Return (x, y) of the center of cell containing provided text 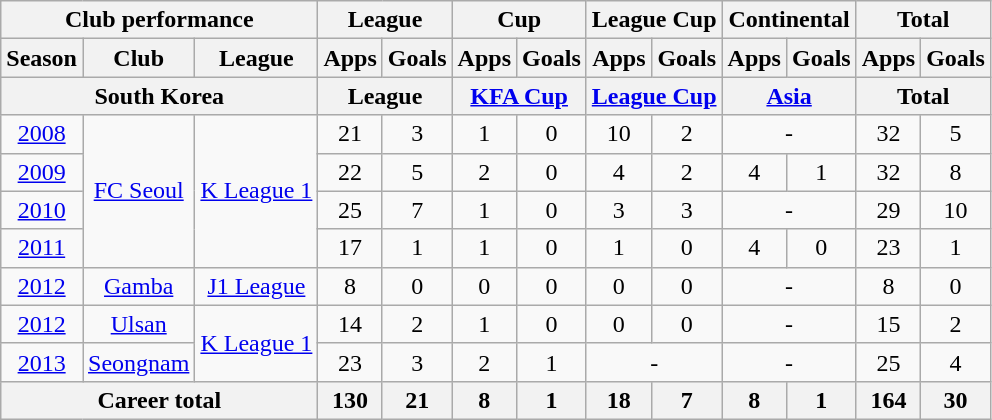
2009 (42, 172)
South Korea (160, 96)
2008 (42, 134)
130 (350, 400)
22 (350, 172)
Career total (160, 400)
Club performance (160, 20)
Club (138, 58)
14 (350, 324)
KFA Cup (519, 96)
J1 League (256, 286)
Cup (519, 20)
30 (956, 400)
2010 (42, 210)
17 (350, 248)
FC Seoul (138, 191)
Gamba (138, 286)
18 (618, 400)
Continental (789, 20)
164 (888, 400)
15 (888, 324)
Season (42, 58)
2013 (42, 362)
Asia (789, 96)
Seongnam (138, 362)
2011 (42, 248)
Ulsan (138, 324)
29 (888, 210)
